Search for the cell housing the specified text and yield its (X, Y) center coordinate. 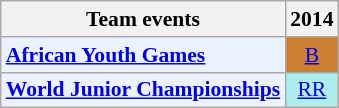
African Youth Games (143, 55)
2014 (312, 19)
World Junior Championships (143, 90)
RR (312, 90)
B (312, 55)
Team events (143, 19)
